Search for the cell housing the specified text and yield its (x, y) center coordinate. 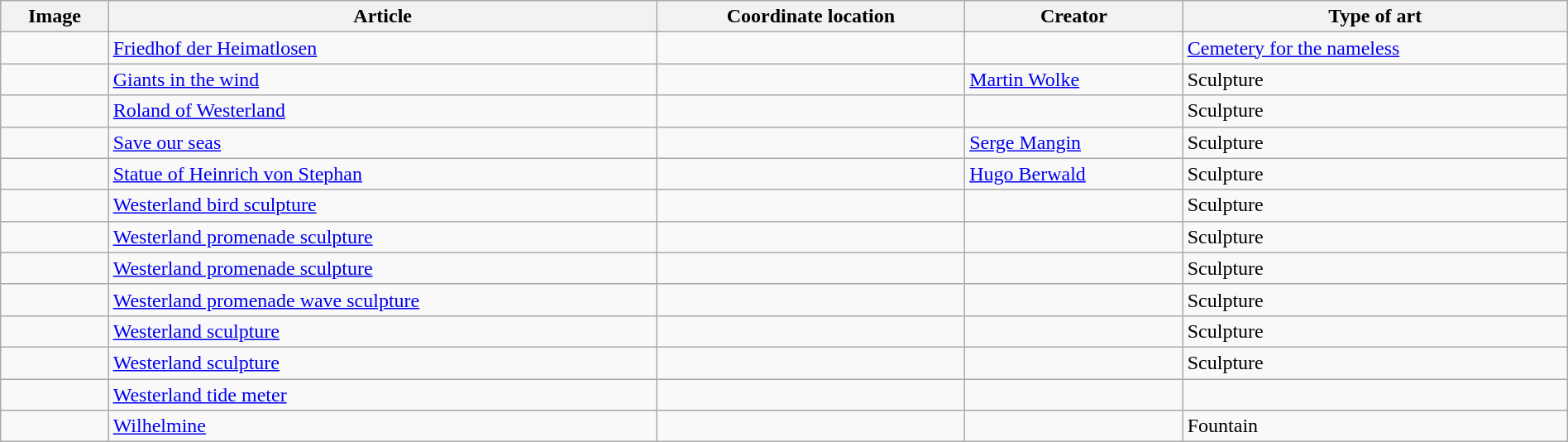
Article (382, 17)
Creator (1074, 17)
Giants in the wind (382, 79)
Friedhof der Heimatlosen (382, 48)
Wilhelmine (382, 426)
Fountain (1374, 426)
Coordinate location (810, 17)
Roland of Westerland (382, 111)
Martin Wolke (1074, 79)
Westerland bird sculpture (382, 205)
Cemetery for the nameless (1374, 48)
Westerland promenade wave sculpture (382, 300)
Westerland tide meter (382, 395)
Statue of Heinrich von Stephan (382, 174)
Save our seas (382, 142)
Serge Mangin (1074, 142)
Hugo Berwald (1074, 174)
Image (55, 17)
Type of art (1374, 17)
